Output the (x, y) coordinate of the center of the cell containing the given text.  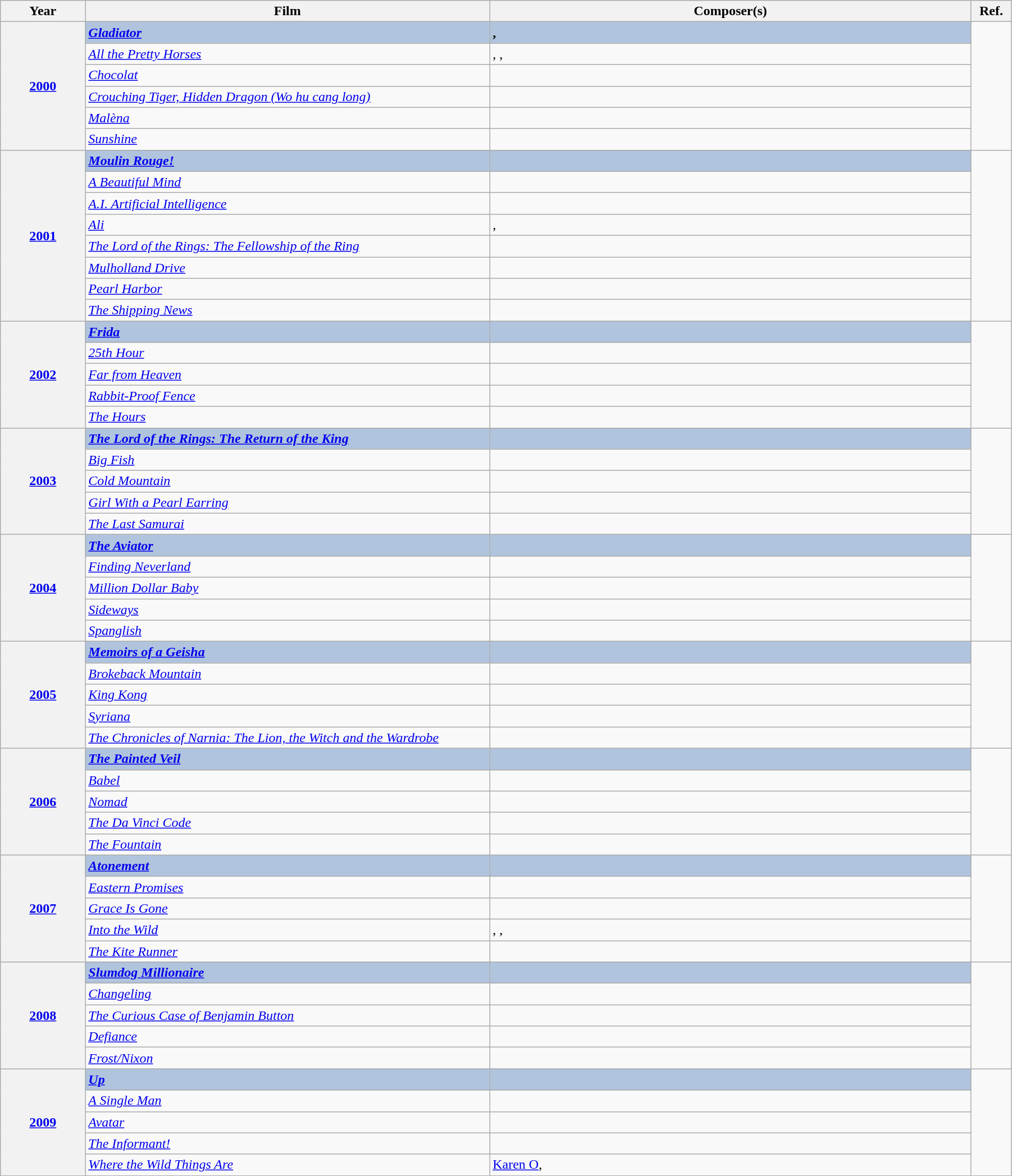
All the Pretty Horses (288, 54)
Pearl Harbor (288, 289)
2002 (43, 374)
Sunshine (288, 139)
Karen O, (731, 1165)
Composer(s) (731, 11)
Sideways (288, 609)
Grace Is Gone (288, 908)
2001 (43, 235)
Slumdog Millionaire (288, 973)
Mulholland Drive (288, 268)
2003 (43, 481)
The Aviator (288, 545)
2004 (43, 588)
2009 (43, 1122)
Far from Heaven (288, 374)
The Chronicles of Narnia: The Lion, the Witch and the Wardrobe (288, 738)
The Kite Runner (288, 951)
Spanglish (288, 631)
A Single Man (288, 1101)
The Lord of the Rings: The Fellowship of the Ring (288, 246)
Syriana (288, 716)
The Lord of the Rings: The Return of the King (288, 438)
Nomad (288, 802)
Frida (288, 332)
Year (43, 11)
Finding Neverland (288, 566)
2008 (43, 1015)
King Kong (288, 695)
Where the Wild Things Are (288, 1165)
Ali (288, 225)
A.I. Artificial Intelligence (288, 203)
Chocolat (288, 75)
Frost/Nixon (288, 1058)
Defiance (288, 1037)
Crouching Tiger, Hidden Dragon (Wo hu cang long) (288, 97)
Cold Mountain (288, 481)
Into the Wild (288, 930)
Rabbit-Proof Fence (288, 396)
Avatar (288, 1122)
Brokeback Mountain (288, 674)
2000 (43, 86)
A Beautiful Mind (288, 182)
Million Dollar Baby (288, 588)
Girl With a Pearl Earring (288, 502)
Malèna (288, 118)
The Curious Case of Benjamin Button (288, 1015)
The Da Vinci Code (288, 823)
Gladiator (288, 33)
Babel (288, 780)
Up (288, 1079)
2006 (43, 802)
Film (288, 11)
The Fountain (288, 844)
25th Hour (288, 353)
2005 (43, 695)
The Hours (288, 417)
Big Fish (288, 460)
The Last Samurai (288, 524)
The Painted Veil (288, 759)
Memoirs of a Geisha (288, 652)
The Informant! (288, 1143)
The Shipping News (288, 310)
Ref. (991, 11)
2007 (43, 908)
Eastern Promises (288, 887)
Changeling (288, 994)
Moulin Rouge! (288, 161)
Atonement (288, 866)
